Identify which cell holds the provided text, then report its (X, Y) central coordinate. 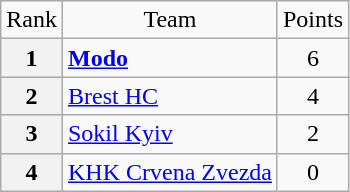
Rank (32, 20)
6 (312, 58)
Modo (170, 58)
Brest HC (170, 96)
3 (32, 134)
Points (312, 20)
0 (312, 172)
1 (32, 58)
Sokil Kyiv (170, 134)
KHK Crvena Zvezda (170, 172)
Team (170, 20)
